From the cell containing the given text, extract its center point as [X, Y] coordinate. 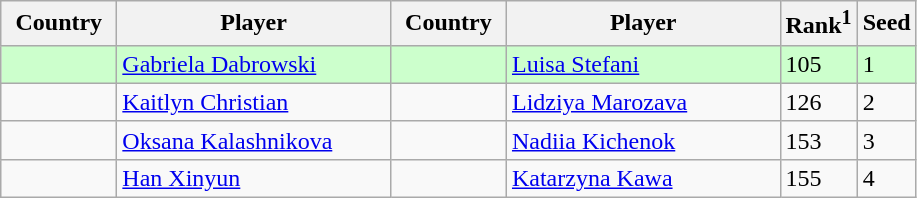
Seed [886, 24]
Oksana Kalashnikova [254, 140]
Luisa Stefani [643, 64]
105 [818, 64]
126 [818, 102]
Rank1 [818, 24]
Han Xinyun [254, 178]
Kaitlyn Christian [254, 102]
2 [886, 102]
1 [886, 64]
Lidziya Marozava [643, 102]
153 [818, 140]
4 [886, 178]
Gabriela Dabrowski [254, 64]
155 [818, 178]
Nadiia Kichenok [643, 140]
3 [886, 140]
Katarzyna Kawa [643, 178]
